Provide the [X, Y] coordinate of the cell's center where the given text is located.  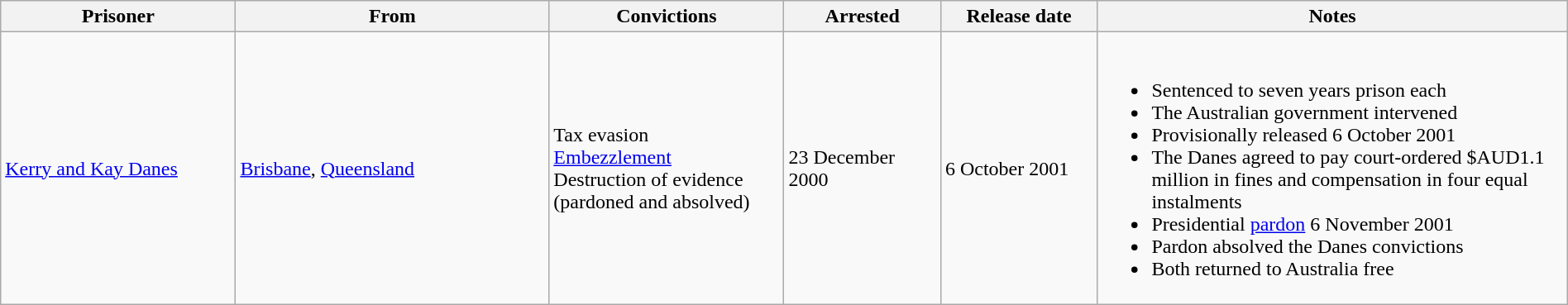
Brisbane, Queensland [392, 169]
Release date [1019, 17]
Prisoner [118, 17]
From [392, 17]
Notes [1332, 17]
Arrested [862, 17]
Kerry and Kay Danes [118, 169]
Tax evasion EmbezzlementDestruction of evidence(pardoned and absolved) [667, 169]
Convictions [667, 17]
6 October 2001 [1019, 169]
23 December 2000 [862, 169]
